For the text-containing cell, return its midpoint in (x, y) coordinate format. 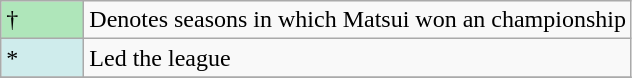
† (42, 20)
Led the league (358, 58)
Denotes seasons in which Matsui won an championship (358, 20)
* (42, 58)
